Capture the cell that displays the provided text and extract its (X, Y) central coordinate. 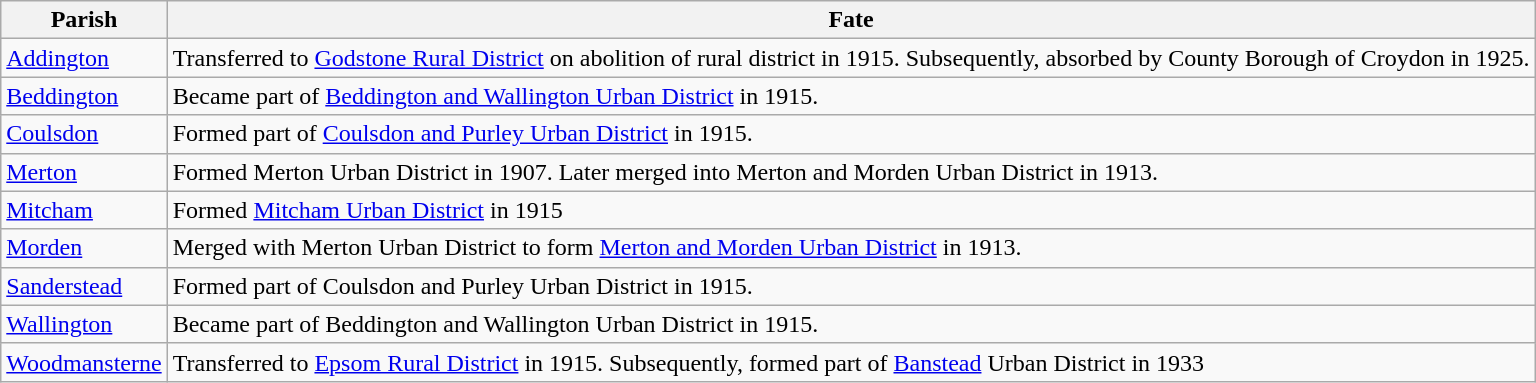
Wallington (84, 324)
Morden (84, 248)
Transferred to Godstone Rural District on abolition of rural district in 1915. Subsequently, absorbed by County Borough of Croydon in 1925. (851, 58)
Formed Mitcham Urban District in 1915 (851, 210)
Coulsdon (84, 134)
Merged with Merton Urban District to form Merton and Morden Urban District in 1913. (851, 248)
Parish (84, 20)
Beddington (84, 96)
Sanderstead (84, 286)
Merton (84, 172)
Transferred to Epsom Rural District in 1915. Subsequently, formed part of Banstead Urban District in 1933 (851, 362)
Mitcham (84, 210)
Fate (851, 20)
Formed Merton Urban District in 1907. Later merged into Merton and Morden Urban District in 1913. (851, 172)
Addington (84, 58)
Woodmansterne (84, 362)
